Detect which cell encompasses the target text, then output its (x, y) center coordinate. 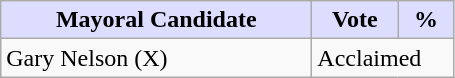
% (426, 20)
Acclaimed (383, 58)
Gary Nelson (X) (156, 58)
Mayoral Candidate (156, 20)
Vote (355, 20)
